Locate the cell with the specified text and output its [x, y] center coordinate. 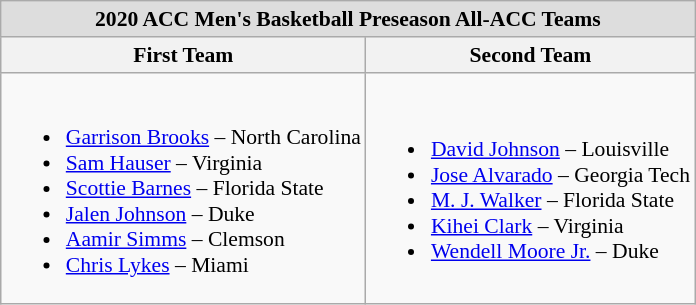
David Johnson – LouisvilleJose Alvarado – Georgia TechM. J. Walker – Florida StateKihei Clark – VirginiaWendell Moore Jr. – Duke [530, 188]
2020 ACC Men's Basketball Preseason All-ACC Teams [348, 19]
Second Team [530, 55]
First Team [184, 55]
Garrison Brooks – North CarolinaSam Hauser – VirginiaScottie Barnes – Florida StateJalen Johnson – DukeAamir Simms – ClemsonChris Lykes – Miami [184, 188]
